For the text-containing cell, return its midpoint in (X, Y) coordinate format. 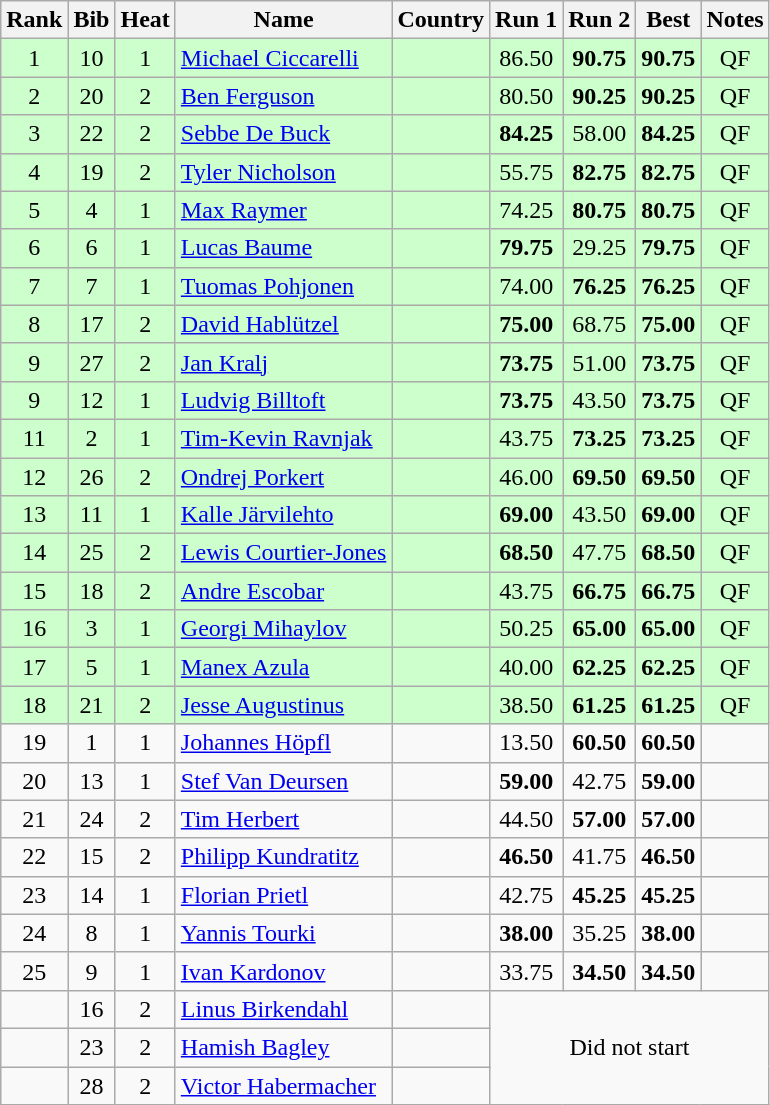
Manex Azula (284, 667)
Ondrej Porkert (284, 477)
27 (92, 362)
Tuomas Pohjonen (284, 286)
Run 2 (600, 20)
Sebbe De Buck (284, 134)
Tim-Kevin Ravnjak (284, 438)
Lucas Baume (284, 248)
Notes (735, 20)
38.50 (526, 705)
41.75 (600, 857)
33.75 (526, 971)
74.25 (526, 210)
26 (92, 477)
Tim Herbert (284, 819)
51.00 (600, 362)
Max Raymer (284, 210)
Yannis Tourki (284, 933)
Philipp Kundratitz (284, 857)
28 (92, 1085)
Georgi Mihaylov (284, 629)
Ivan Kardonov (284, 971)
29.25 (600, 248)
46.00 (526, 477)
Michael Ciccarelli (284, 58)
58.00 (600, 134)
Johannes Höpfl (284, 743)
Rank (34, 20)
86.50 (526, 58)
Country (441, 20)
Victor Habermacher (284, 1085)
Linus Birkendahl (284, 1009)
Name (284, 20)
55.75 (526, 172)
Run 1 (526, 20)
Bib (92, 20)
44.50 (526, 819)
Jan Kralj (284, 362)
68.75 (600, 324)
47.75 (600, 553)
10 (92, 58)
Best (668, 20)
Stef Van Deursen (284, 781)
40.00 (526, 667)
Lewis Courtier-Jones (284, 553)
35.25 (600, 933)
80.50 (526, 96)
Kalle Järvilehto (284, 515)
Tyler Nicholson (284, 172)
Ben Ferguson (284, 96)
Heat (145, 20)
Florian Prietl (284, 895)
Jesse Augustinus (284, 705)
13.50 (526, 743)
74.00 (526, 286)
Ludvig Billtoft (284, 400)
David Hablützel (284, 324)
Did not start (630, 1047)
Andre Escobar (284, 591)
Hamish Bagley (284, 1047)
50.25 (526, 629)
